Search for the cell housing the specified text and yield its (x, y) center coordinate. 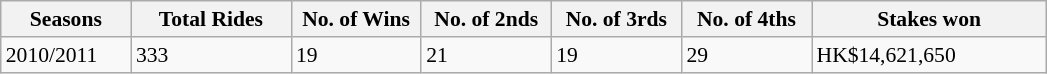
29 (746, 55)
No. of 2nds (486, 19)
2010/2011 (66, 55)
HK$14,621,650 (930, 55)
No. of 4ths (746, 19)
Total Rides (211, 19)
333 (211, 55)
No. of Wins (356, 19)
No. of 3rds (616, 19)
Seasons (66, 19)
21 (486, 55)
Stakes won (930, 19)
